Return (X, Y) of the center of cell containing provided text 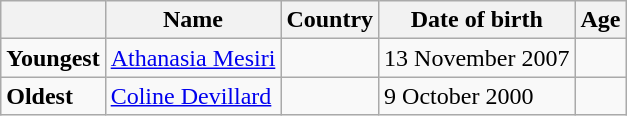
9 October 2000 (477, 96)
Age (600, 20)
Oldest (53, 96)
Name (193, 20)
Country (330, 20)
Date of birth (477, 20)
13 November 2007 (477, 58)
Youngest (53, 58)
Athanasia Mesiri (193, 58)
Coline Devillard (193, 96)
